Return (x, y) of the center of cell containing provided text 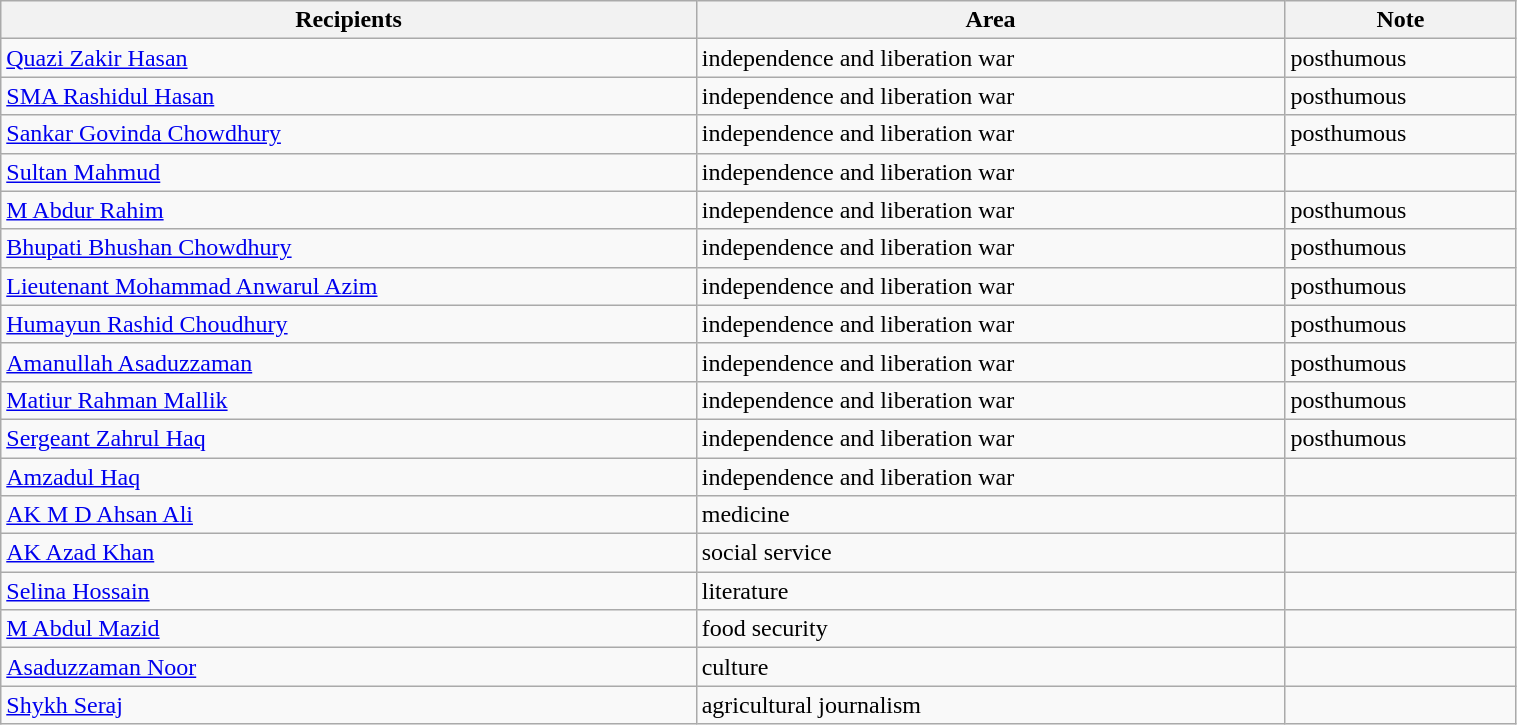
literature (990, 591)
Note (1400, 20)
Asaduzzaman Noor (348, 667)
Sankar Govinda Chowdhury (348, 134)
food security (990, 629)
M Abdul Mazid (348, 629)
Area (990, 20)
Selina Hossain (348, 591)
Humayun Rashid Choudhury (348, 324)
Shykh Seraj (348, 705)
Lieutenant Mohammad Anwarul Azim (348, 286)
Recipients (348, 20)
Bhupati Bhushan Chowdhury (348, 248)
AK Azad Khan (348, 553)
Sergeant Zahrul Haq (348, 438)
AK M D Ahsan Ali (348, 515)
SMA Rashidul Hasan (348, 96)
M Abdur Rahim (348, 210)
culture (990, 667)
Quazi Zakir Hasan (348, 58)
agricultural journalism (990, 705)
Amanullah Asaduzzaman (348, 362)
Sultan Mahmud (348, 172)
Amzadul Haq (348, 477)
Matiur Rahman Mallik (348, 400)
social service (990, 553)
medicine (990, 515)
